Capture the cell that displays the provided text and extract its (x, y) central coordinate. 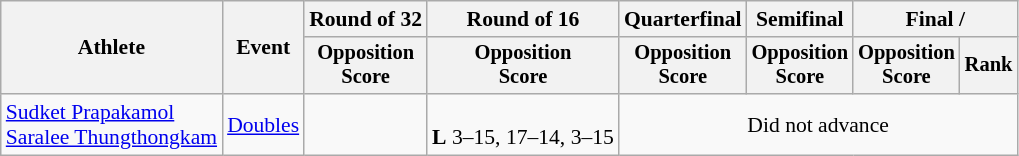
Quarterfinal (683, 19)
Final / (935, 19)
Rank (989, 66)
L 3–15, 17–14, 3–15 (523, 124)
Athlete (112, 48)
Semifinal (800, 19)
Doubles (263, 124)
Sudket PrapakamolSaralee Thungthongkam (112, 124)
Event (263, 48)
Round of 16 (523, 19)
Did not advance (818, 124)
Round of 32 (366, 19)
